Search for the cell housing the specified text and yield its [X, Y] center coordinate. 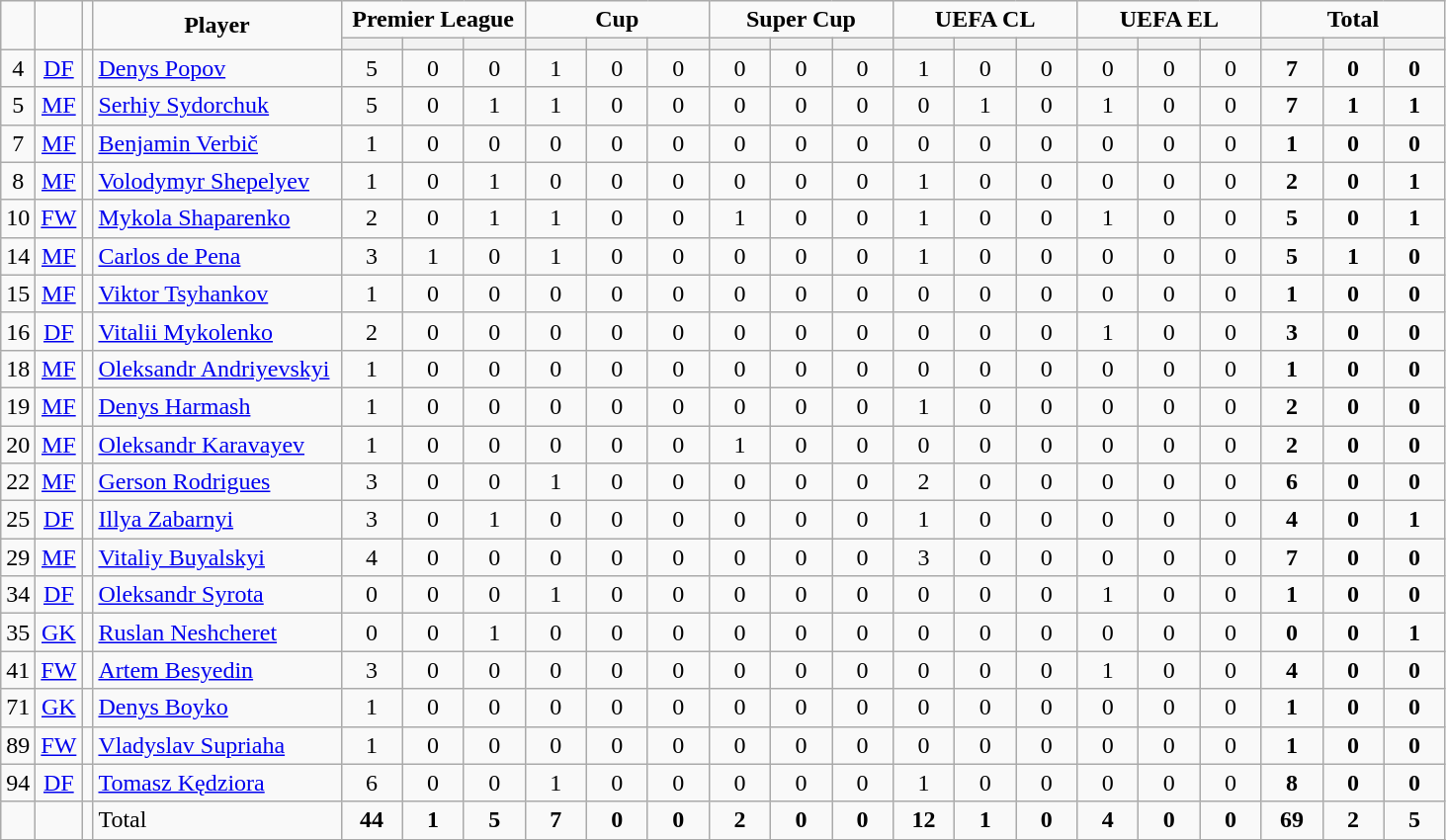
35 [18, 632]
12 [924, 820]
Gerson Rodrigues [217, 482]
94 [18, 783]
UEFA CL [985, 20]
10 [18, 218]
Super Cup [801, 20]
Vladyslav Supriaha [217, 745]
Artem Besyedin [217, 670]
Mykola Shaparenko [217, 218]
Ruslan Neshcheret [217, 632]
Illya Zabarnyi [217, 520]
Cup [617, 20]
89 [18, 745]
16 [18, 331]
Denys Boyko [217, 708]
69 [1292, 820]
Oleksandr Syrota [217, 595]
Vitalii Mykolenko [217, 331]
Benjamin Verbič [217, 143]
Oleksandr Andriyevskyi [217, 369]
15 [18, 294]
Volodymyr Shepelyev [217, 181]
34 [18, 595]
Carlos de Pena [217, 256]
Viktor Tsyhankov [217, 294]
Oleksandr Karavayev [217, 444]
UEFA EL [1169, 20]
Denys Popov [217, 68]
Denys Harmash [217, 406]
14 [18, 256]
Tomasz Kędziora [217, 783]
41 [18, 670]
22 [18, 482]
Player [217, 26]
Serhiy Sydorchuk [217, 106]
20 [18, 444]
18 [18, 369]
71 [18, 708]
Vitaliy Buyalskyi [217, 557]
44 [372, 820]
19 [18, 406]
25 [18, 520]
Premier League [433, 20]
29 [18, 557]
